For the text-containing cell, return its midpoint in (X, Y) coordinate format. 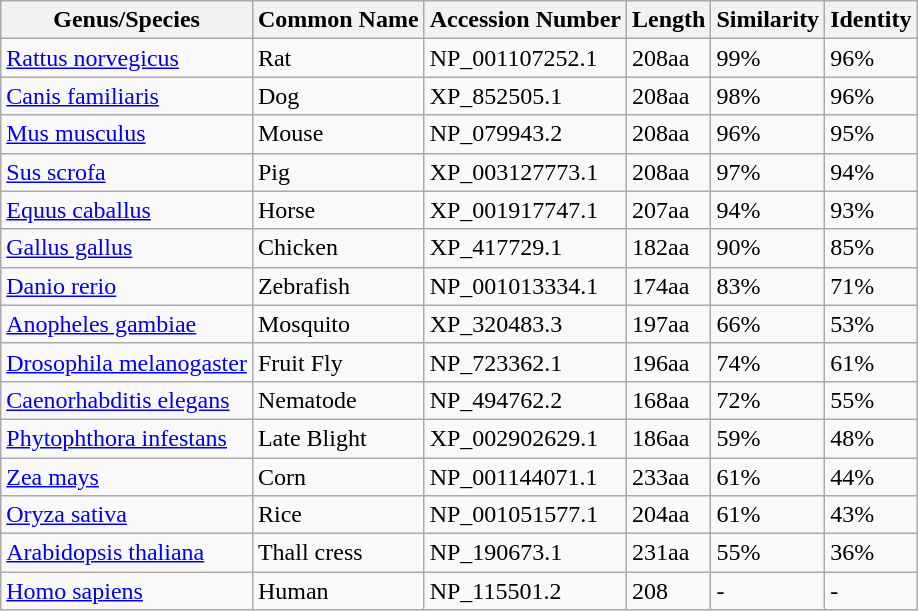
97% (768, 172)
231aa (669, 553)
NP_079943.2 (525, 134)
Length (669, 20)
83% (768, 286)
XP_852505.1 (525, 96)
Oryza sativa (127, 515)
204aa (669, 515)
Dog (338, 96)
XP_001917747.1 (525, 210)
Chicken (338, 248)
Caenorhabditis elegans (127, 400)
233aa (669, 477)
NP_001107252.1 (525, 58)
Rattus norvegicus (127, 58)
Mus musculus (127, 134)
Gallus gallus (127, 248)
66% (768, 324)
XP_002902629.1 (525, 438)
Identity (871, 20)
NP_115501.2 (525, 591)
74% (768, 362)
Zea mays (127, 477)
Pig (338, 172)
93% (871, 210)
Similarity (768, 20)
NP_723362.1 (525, 362)
Horse (338, 210)
NP_494762.2 (525, 400)
207aa (669, 210)
53% (871, 324)
90% (768, 248)
Rice (338, 515)
Phytophthora infestans (127, 438)
Nematode (338, 400)
Danio rerio (127, 286)
85% (871, 248)
43% (871, 515)
Accession Number (525, 20)
Thall cress (338, 553)
48% (871, 438)
208 (669, 591)
168aa (669, 400)
XP_003127773.1 (525, 172)
Homo sapiens (127, 591)
Rat (338, 58)
Sus scrofa (127, 172)
98% (768, 96)
36% (871, 553)
44% (871, 477)
182aa (669, 248)
Fruit Fly (338, 362)
NP_001051577.1 (525, 515)
Late Blight (338, 438)
99% (768, 58)
Zebrafish (338, 286)
Mouse (338, 134)
XP_417729.1 (525, 248)
174aa (669, 286)
Canis familiaris (127, 96)
Drosophila melanogaster (127, 362)
NP_190673.1 (525, 553)
186aa (669, 438)
59% (768, 438)
Mosquito (338, 324)
72% (768, 400)
NP_001013334.1 (525, 286)
95% (871, 134)
Human (338, 591)
196aa (669, 362)
Genus/Species (127, 20)
197aa (669, 324)
71% (871, 286)
Equus caballus (127, 210)
Corn (338, 477)
Arabidopsis thaliana (127, 553)
Anopheles gambiae (127, 324)
Common Name (338, 20)
XP_320483.3 (525, 324)
NP_001144071.1 (525, 477)
